Search for the cell housing the specified text and yield its [x, y] center coordinate. 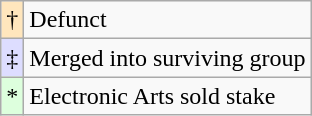
† [12, 20]
Merged into surviving group [168, 58]
* [12, 96]
Electronic Arts sold stake [168, 96]
Defunct [168, 20]
‡ [12, 58]
